Return (x, y) of the center of cell containing provided text 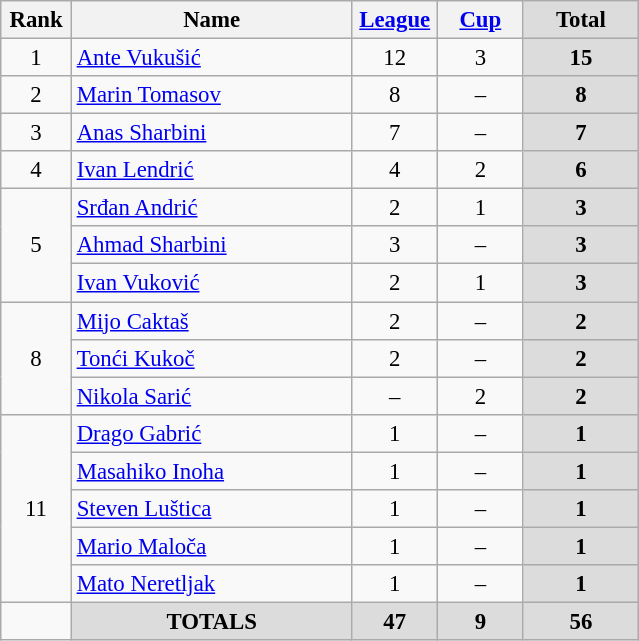
Marin Tomasov (212, 95)
5 (36, 246)
15 (581, 58)
Masahiko Inoha (212, 471)
League (395, 20)
Cup (481, 20)
Anas Sharbini (212, 133)
Total (581, 20)
Mario Maloča (212, 546)
9 (481, 621)
TOTALS (212, 621)
Ivan Lendrić (212, 170)
Name (212, 20)
Ivan Vuković (212, 283)
6 (581, 170)
Tonći Kukoč (212, 358)
Rank (36, 20)
Ahmad Sharbini (212, 245)
56 (581, 621)
Mato Neretljak (212, 584)
Mijo Caktaš (212, 321)
Ante Vukušić (212, 58)
Drago Gabrić (212, 433)
11 (36, 508)
Steven Luštica (212, 509)
47 (395, 621)
12 (395, 58)
Nikola Sarić (212, 396)
Srđan Andrić (212, 208)
